Detect which cell encompasses the target text, then output its (x, y) center coordinate. 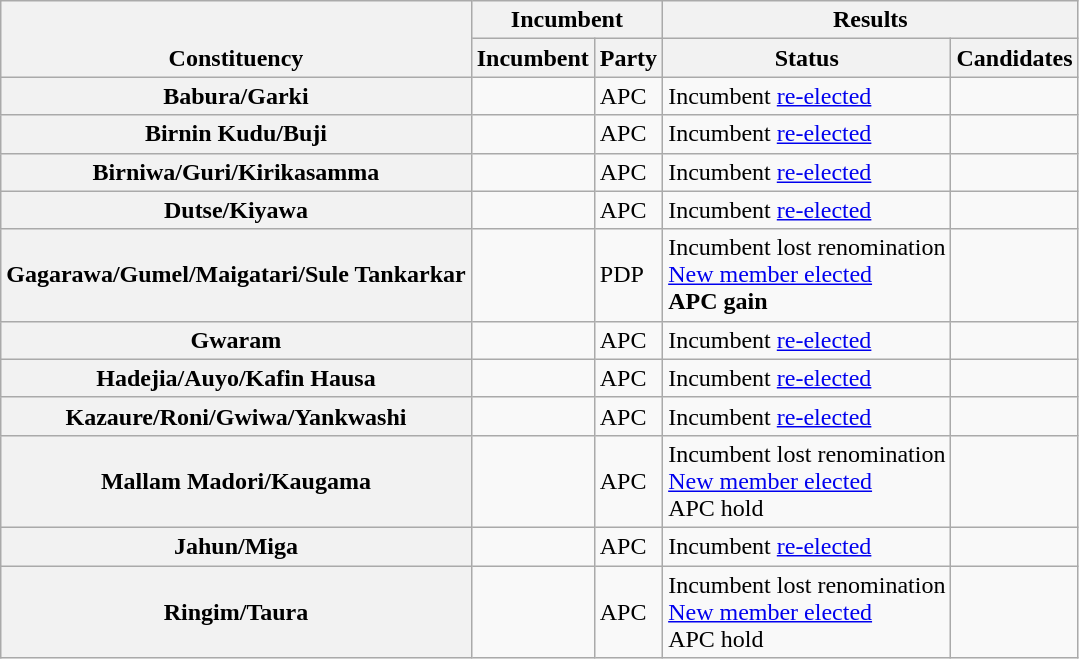
Mallam Madori/Kaugama (236, 481)
Ringim/Taura (236, 612)
Kazaure/Roni/Gwiwa/Yankwashi (236, 416)
Babura/Garki (236, 96)
Constituency (236, 39)
Dutse/Kiyawa (236, 210)
Birniwa/Guri/Kirikasamma (236, 172)
Incumbent lost renominationNew member electedAPC gain (807, 275)
Gwaram (236, 340)
Candidates (1014, 58)
Status (807, 58)
PDP (628, 275)
Hadejia/Auyo/Kafin Hausa (236, 378)
Birnin Kudu/Buji (236, 134)
Gagarawa/Gumel/Maigatari/Sule Tankarkar (236, 275)
Party (628, 58)
Results (870, 20)
Jahun/Miga (236, 546)
